From the cell containing the given text, extract its center point as (X, Y) coordinate. 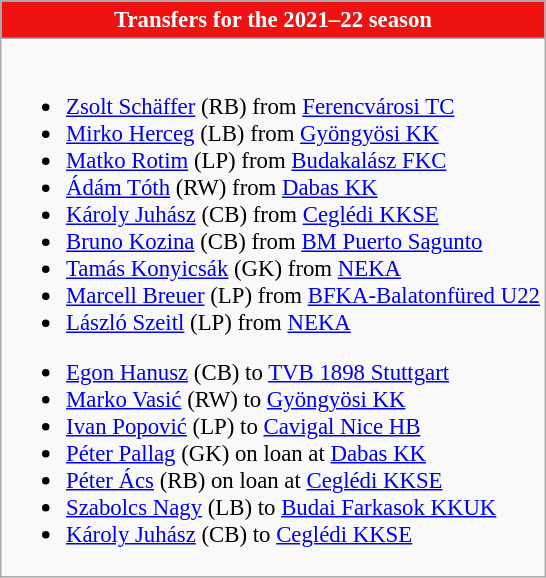
Transfers for the 2021–22 season (273, 20)
